Extract the (X, Y) coordinate from the center of the cell holding the provided text.  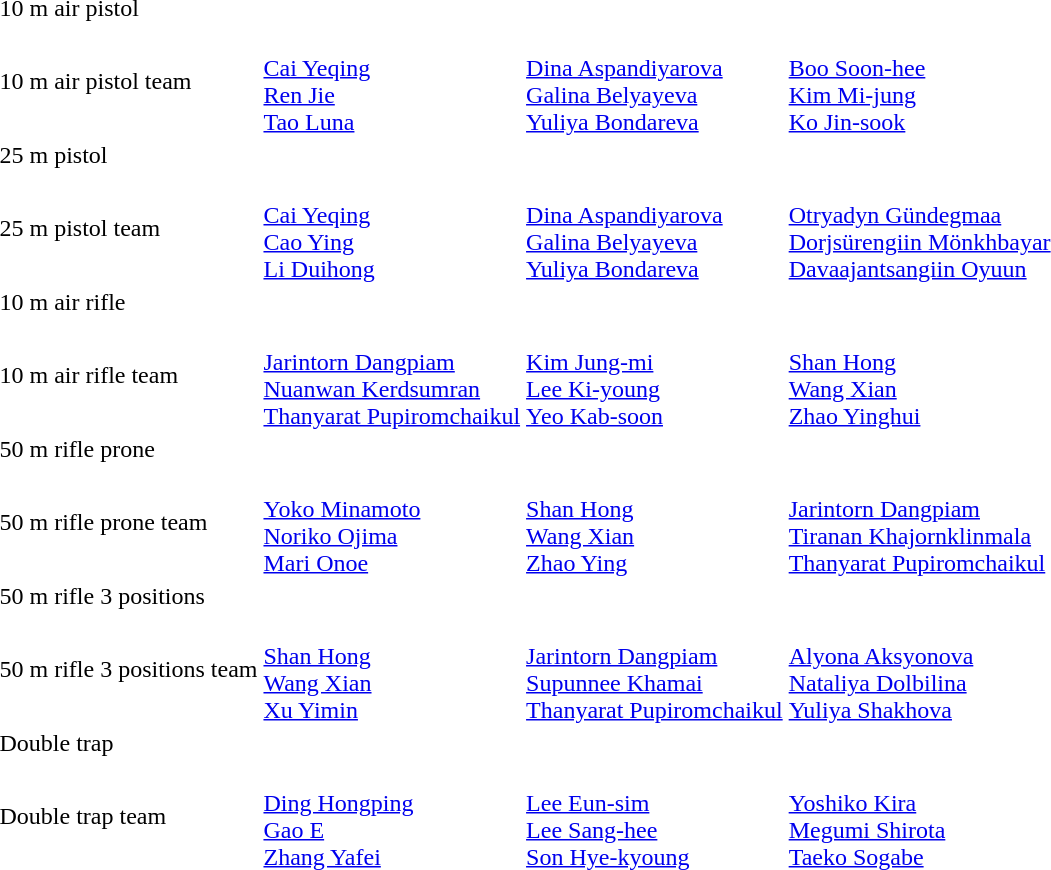
Jarintorn DangpiamSupunnee KhamaiThanyarat Pupiromchaikul (655, 670)
Yoko MinamotoNoriko OjimaMari Onoe (392, 522)
Jarintorn DangpiamNuanwan KerdsumranThanyarat Pupiromchaikul (392, 376)
Kim Jung-miLee Ki-youngYeo Kab-soon (655, 376)
Cai YeqingCao YingLi Duihong (392, 228)
Shan HongWang XianXu Yimin (392, 670)
Shan HongWang XianZhao Ying (655, 522)
Cai YeqingRen JieTao Luna (392, 82)
